For the text-containing cell, return its midpoint in (x, y) coordinate format. 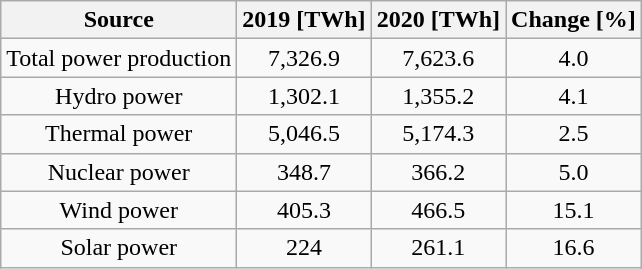
4.0 (574, 58)
7,326.9 (304, 58)
Total power production (119, 58)
Source (119, 20)
Change [%] (574, 20)
405.3 (304, 210)
Hydro power (119, 96)
16.6 (574, 248)
348.7 (304, 172)
2019 [TWh] (304, 20)
Nuclear power (119, 172)
466.5 (438, 210)
Solar power (119, 248)
1,355.2 (438, 96)
5,174.3 (438, 134)
Thermal power (119, 134)
366.2 (438, 172)
15.1 (574, 210)
Wind power (119, 210)
261.1 (438, 248)
224 (304, 248)
1,302.1 (304, 96)
4.1 (574, 96)
5.0 (574, 172)
7,623.6 (438, 58)
5,046.5 (304, 134)
2020 [TWh] (438, 20)
2.5 (574, 134)
